For the text-containing cell, return its midpoint in [X, Y] coordinate format. 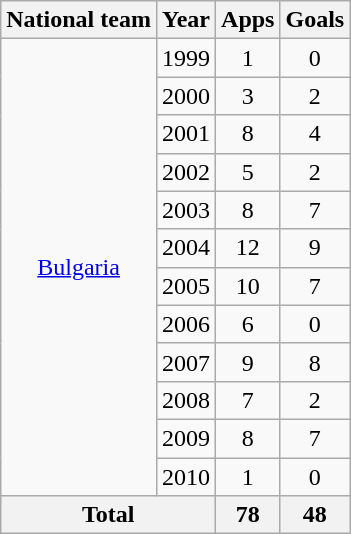
2004 [186, 248]
2008 [186, 400]
2009 [186, 438]
2005 [186, 286]
2001 [186, 134]
2006 [186, 324]
National team [79, 20]
Goals [315, 20]
Bulgaria [79, 268]
5 [248, 172]
2002 [186, 172]
2000 [186, 96]
1999 [186, 58]
12 [248, 248]
4 [315, 134]
3 [248, 96]
Total [108, 515]
Apps [248, 20]
48 [315, 515]
78 [248, 515]
2007 [186, 362]
2003 [186, 210]
2010 [186, 477]
10 [248, 286]
Year [186, 20]
6 [248, 324]
